Provide the (X, Y) coordinate of the cell's center where the given text is located.  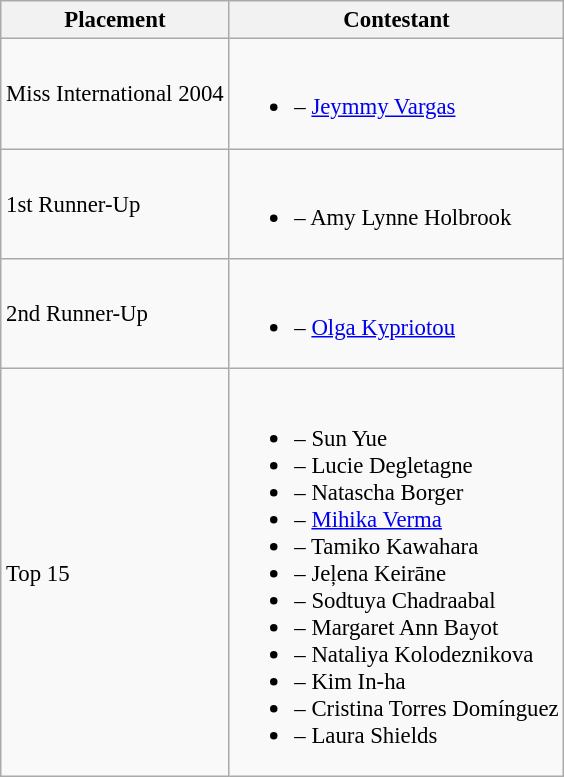
1st Runner-Up (115, 204)
Contestant (396, 20)
Miss International 2004 (115, 94)
– Jeymmy Vargas (396, 94)
Placement (115, 20)
Top 15 (115, 572)
2nd Runner-Up (115, 314)
– Amy Lynne Holbrook (396, 204)
– Olga Kypriotou (396, 314)
